Scan for the cell matching the given text and deliver its (X, Y) coordinate at center. 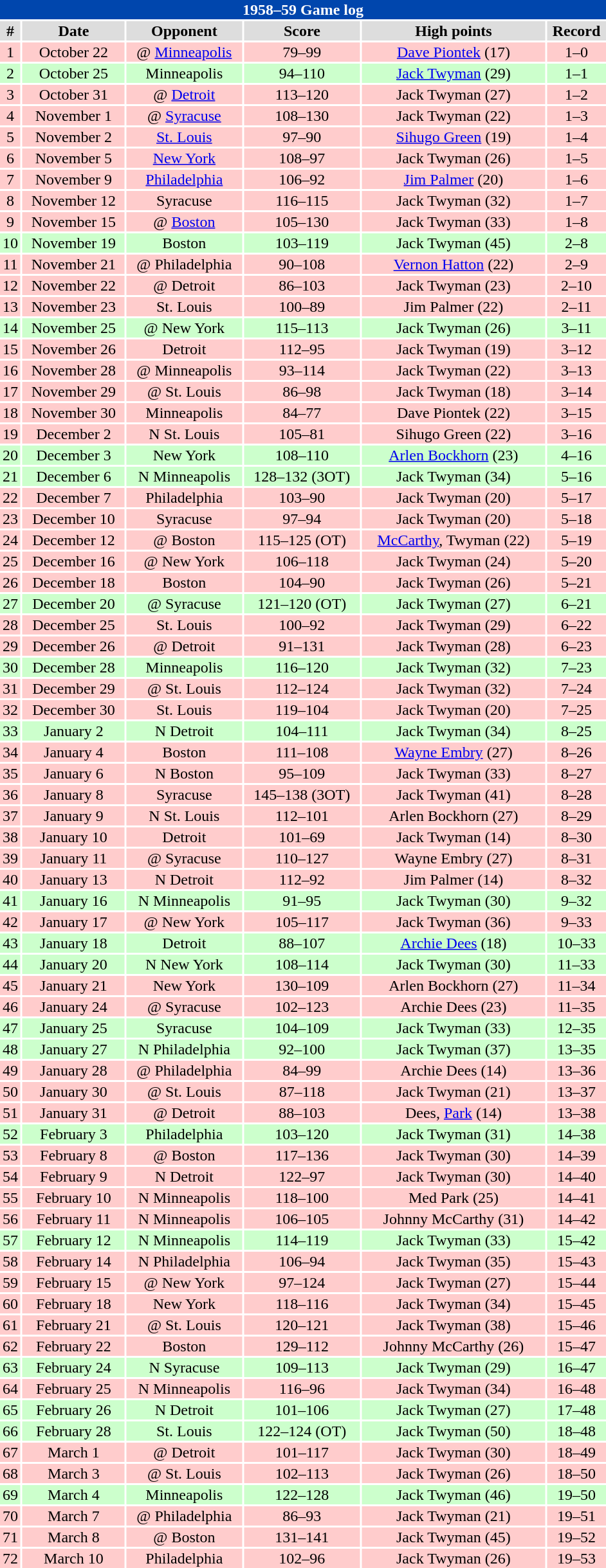
19–50 (576, 1495)
February 21 (73, 1325)
1–5 (576, 158)
23 (10, 519)
116–96 (302, 1389)
122–128 (302, 1495)
46 (10, 1007)
October 31 (73, 95)
88–107 (302, 943)
101–117 (302, 1452)
16–47 (576, 1367)
January 27 (73, 1049)
7–25 (576, 710)
6–23 (576, 646)
58 (10, 1261)
December 25 (73, 625)
16–48 (576, 1389)
61 (10, 1325)
112–101 (302, 816)
Dave Piontek (22) (454, 413)
39 (10, 858)
19 (10, 434)
October 25 (73, 73)
88–103 (302, 1113)
2–10 (576, 285)
11–33 (576, 964)
Jack Twyman (24) (454, 561)
November 9 (73, 179)
7–24 (576, 689)
43 (10, 943)
54 (10, 1176)
January 13 (73, 879)
11 (10, 264)
December 16 (73, 561)
106–105 (302, 1219)
67 (10, 1452)
21 (10, 476)
118–100 (302, 1198)
12–35 (576, 1028)
January 21 (73, 986)
35 (10, 773)
101–106 (302, 1410)
Jack Twyman (31) (454, 1134)
March 7 (73, 1516)
91–95 (302, 901)
5–21 (576, 582)
November 1 (73, 116)
February 22 (73, 1346)
29 (10, 646)
13–38 (576, 1113)
8–32 (576, 879)
8–27 (576, 773)
January 17 (73, 922)
145–138 (3OT) (302, 795)
1–3 (576, 116)
86–98 (302, 392)
7 (10, 179)
115–113 (302, 328)
Jack Twyman (14) (454, 837)
15–47 (576, 1346)
2 (10, 73)
8–26 (576, 752)
March 4 (73, 1495)
Johnny McCarthy (31) (454, 1219)
110–127 (302, 858)
N Boston (184, 773)
55 (10, 1198)
# (10, 31)
8–28 (576, 795)
108–114 (302, 964)
March 10 (73, 1558)
10–33 (576, 943)
1–0 (576, 52)
36 (10, 795)
January 4 (73, 752)
N Syracuse (184, 1367)
Johnny McCarthy (26) (454, 1346)
January 9 (73, 816)
18–49 (576, 1452)
1–8 (576, 222)
2–11 (576, 307)
27 (10, 604)
49 (10, 1070)
112–124 (302, 689)
113–120 (302, 95)
February 11 (73, 1219)
100–89 (302, 307)
November 25 (73, 328)
February 26 (73, 1410)
Jack Twyman (18) (454, 392)
5–19 (576, 540)
January 30 (73, 1092)
December 10 (73, 519)
70 (10, 1516)
December 26 (73, 646)
Jack Twyman (50) (454, 1431)
Jim Palmer (22) (454, 307)
March 8 (73, 1537)
33 (10, 731)
22 (10, 498)
11–34 (576, 986)
3–13 (576, 370)
14–39 (576, 1155)
Sihugo Green (22) (454, 434)
November 28 (73, 370)
Date (73, 31)
January 24 (73, 1007)
3–16 (576, 434)
114–119 (302, 1240)
December 28 (73, 667)
106–118 (302, 561)
8–31 (576, 858)
December 30 (73, 710)
102–113 (302, 1473)
104–90 (302, 582)
42 (10, 922)
103–120 (302, 1134)
103–90 (302, 498)
117–136 (302, 1155)
32 (10, 710)
McCarthy, Twyman (22) (454, 540)
57 (10, 1240)
4–16 (576, 455)
15–46 (576, 1325)
Arlen Bockhorn (23) (454, 455)
11–35 (576, 1007)
November 15 (73, 222)
84–99 (302, 1070)
March 3 (73, 1473)
December 12 (73, 540)
Dave Piontek (17) (454, 52)
108–97 (302, 158)
Jim Palmer (14) (454, 879)
December 20 (73, 604)
February 28 (73, 1431)
104–109 (302, 1028)
5 (10, 137)
34 (10, 752)
October 22 (73, 52)
106–94 (302, 1261)
84–77 (302, 413)
Jack Twyman (19) (454, 349)
March 1 (73, 1452)
14–41 (576, 1198)
10 (10, 243)
48 (10, 1049)
Jack Twyman (41) (454, 795)
N New York (184, 964)
68 (10, 1473)
115–125 (OT) (302, 540)
17–48 (576, 1410)
71 (10, 1537)
January 18 (73, 943)
November 19 (73, 243)
3–11 (576, 328)
112–92 (302, 879)
66 (10, 1431)
2–8 (576, 243)
24 (10, 540)
Sihugo Green (19) (454, 137)
Score (302, 31)
64 (10, 1389)
120–121 (302, 1325)
High points (454, 31)
40 (10, 879)
Med Park (25) (454, 1198)
3–12 (576, 349)
19–51 (576, 1516)
105–117 (302, 922)
53 (10, 1155)
18–48 (576, 1431)
14–38 (576, 1134)
15–45 (576, 1304)
15 (10, 349)
13–37 (576, 1092)
56 (10, 1219)
December 18 (73, 582)
November 22 (73, 285)
November 26 (73, 349)
January 11 (73, 858)
January 28 (73, 1070)
18–50 (576, 1473)
1958–59 Game log (303, 10)
41 (10, 901)
6 (10, 158)
119–104 (302, 710)
Dees, Park (14) (454, 1113)
Vernon Hatton (22) (454, 264)
January 20 (73, 964)
69 (10, 1495)
8 (10, 201)
November 12 (73, 201)
November 2 (73, 137)
63 (10, 1367)
44 (10, 964)
19–53 (576, 1558)
1–2 (576, 95)
February 10 (73, 1198)
103–119 (302, 243)
14–40 (576, 1176)
8–30 (576, 837)
Jack Twyman (23) (454, 285)
97–90 (302, 137)
4 (10, 116)
105–81 (302, 434)
122–124 (OT) (302, 1431)
1–6 (576, 179)
Jack Twyman (28) (454, 646)
105–130 (302, 222)
97–124 (302, 1283)
52 (10, 1134)
31 (10, 689)
February 3 (73, 1134)
106–92 (302, 179)
122–97 (302, 1176)
November 21 (73, 264)
100–92 (302, 625)
108–110 (302, 455)
January 16 (73, 901)
Archie Dees (23) (454, 1007)
14 (10, 328)
109–113 (302, 1367)
February 25 (73, 1389)
5–17 (576, 498)
Jack Twyman (38) (454, 1325)
January 10 (73, 837)
3 (10, 95)
19–52 (576, 1537)
December 3 (73, 455)
87–118 (302, 1092)
7–23 (576, 667)
13–35 (576, 1049)
86–93 (302, 1516)
112–95 (302, 349)
February 12 (73, 1240)
Jack Twyman (46) (454, 1495)
13–36 (576, 1070)
9–32 (576, 901)
50 (10, 1092)
93–114 (302, 370)
Opponent (184, 31)
6–21 (576, 604)
December 2 (73, 434)
Record (576, 31)
92–100 (302, 1049)
62 (10, 1346)
45 (10, 986)
17 (10, 392)
3–15 (576, 413)
86–103 (302, 285)
95–109 (302, 773)
26 (10, 582)
9–33 (576, 922)
51 (10, 1113)
16 (10, 370)
January 6 (73, 773)
January 25 (73, 1028)
8–29 (576, 816)
November 30 (73, 413)
Archie Dees (14) (454, 1070)
91–131 (302, 646)
47 (10, 1028)
December 29 (73, 689)
116–115 (302, 201)
5–20 (576, 561)
104–111 (302, 731)
2–9 (576, 264)
101–69 (302, 837)
15–42 (576, 1240)
130–109 (302, 986)
1–7 (576, 201)
Jack Twyman (35) (454, 1261)
January 8 (73, 795)
18 (10, 413)
129–112 (302, 1346)
February 15 (73, 1283)
97–94 (302, 519)
38 (10, 837)
February 14 (73, 1261)
January 31 (73, 1113)
30 (10, 667)
13 (10, 307)
9 (10, 222)
January 2 (73, 731)
5–16 (576, 476)
90–108 (302, 264)
Jack Twyman (36) (454, 922)
128–132 (3OT) (302, 476)
5–18 (576, 519)
102–96 (302, 1558)
November 23 (73, 307)
6–22 (576, 625)
121–120 (OT) (302, 604)
12 (10, 285)
15–43 (576, 1261)
November 29 (73, 392)
116–120 (302, 667)
131–141 (302, 1537)
60 (10, 1304)
February 24 (73, 1367)
94–110 (302, 73)
December 6 (73, 476)
111–108 (302, 752)
1–4 (576, 137)
79–99 (302, 52)
20 (10, 455)
14–42 (576, 1219)
Jim Palmer (20) (454, 179)
February 8 (73, 1155)
108–130 (302, 116)
65 (10, 1410)
1 (10, 52)
59 (10, 1283)
118–116 (302, 1304)
15–44 (576, 1283)
72 (10, 1558)
February 9 (73, 1176)
December 7 (73, 498)
February 18 (73, 1304)
November 5 (73, 158)
37 (10, 816)
8–25 (576, 731)
Archie Dees (18) (454, 943)
25 (10, 561)
Jack Twyman (37) (454, 1049)
28 (10, 625)
3–14 (576, 392)
102–123 (302, 1007)
1–1 (576, 73)
